Locate the cell with the specified text and output its [x, y] center coordinate. 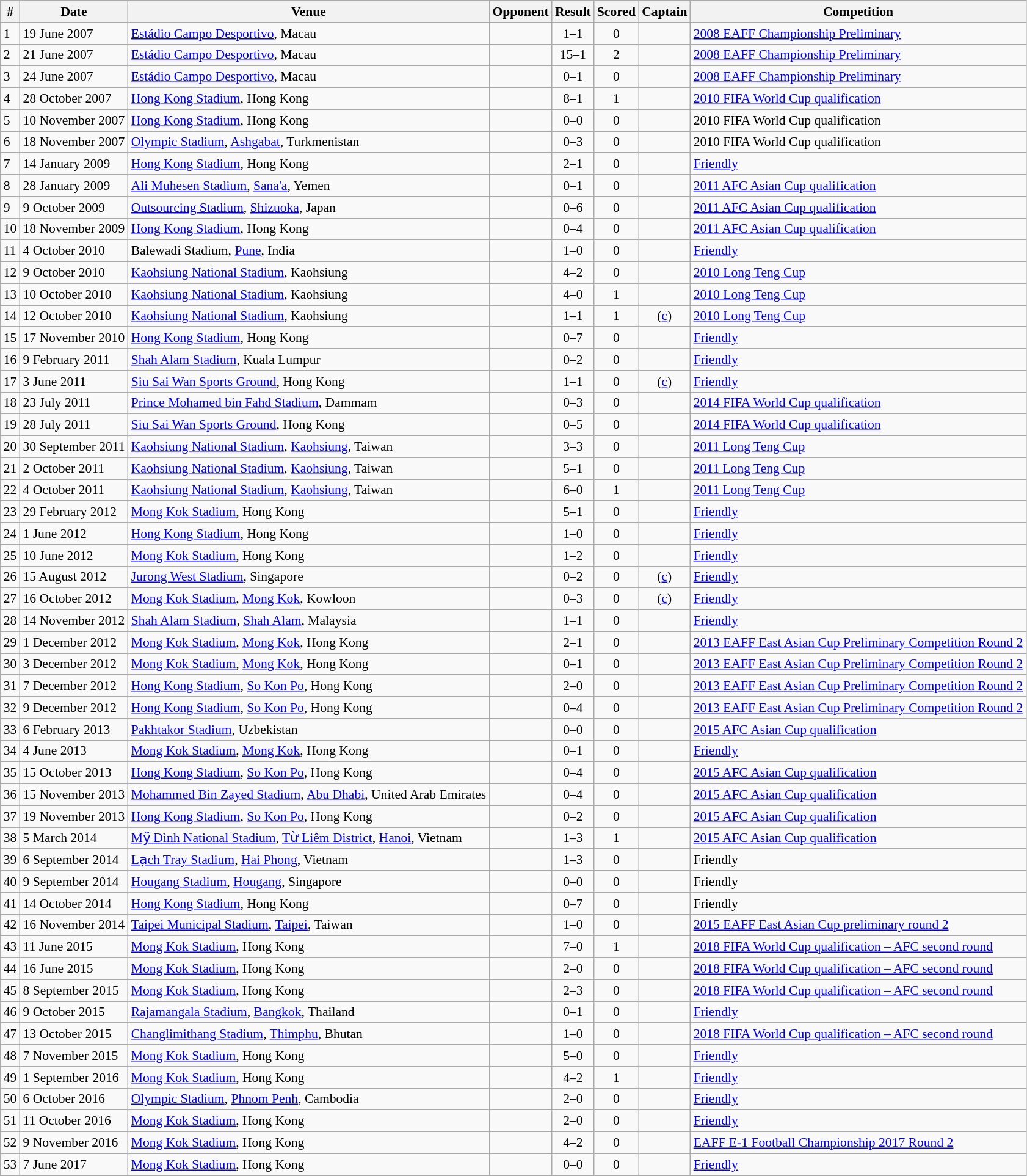
Ali Muhesen Stadium, Sana'a, Yemen [309, 186]
9 October 2010 [73, 273]
52 [10, 1143]
8 [10, 186]
29 February 2012 [73, 512]
22 [10, 490]
32 [10, 708]
27 [10, 599]
34 [10, 751]
7 June 2017 [73, 1164]
18 November 2007 [73, 142]
7–0 [573, 947]
18 November 2009 [73, 229]
33 [10, 730]
5–0 [573, 1056]
2 October 2011 [73, 468]
44 [10, 969]
17 [10, 382]
Balewadi Stadium, Pune, India [309, 251]
28 October 2007 [73, 99]
2015 EAFF East Asian Cup preliminary round 2 [858, 925]
4 October 2011 [73, 490]
7 November 2015 [73, 1056]
4 October 2010 [73, 251]
Shah Alam Stadium, Shah Alam, Malaysia [309, 621]
7 December 2012 [73, 686]
17 November 2010 [73, 338]
21 June 2007 [73, 55]
6 February 2013 [73, 730]
Mong Kok Stadium, Mong Kok, Kowloon [309, 599]
42 [10, 925]
35 [10, 773]
10 November 2007 [73, 120]
45 [10, 990]
Jurong West Stadium, Singapore [309, 577]
10 June 2012 [73, 556]
13 [10, 294]
15 August 2012 [73, 577]
15–1 [573, 55]
Hougang Stadium, Hougang, Singapore [309, 882]
Changlimithang Stadium, Thimphu, Bhutan [309, 1034]
9 February 2011 [73, 360]
48 [10, 1056]
28 July 2011 [73, 425]
10 October 2010 [73, 294]
14 October 2014 [73, 904]
EAFF E-1 Football Championship 2017 Round 2 [858, 1143]
16 October 2012 [73, 599]
Pakhtakor Stadium, Uzbekistan [309, 730]
5 March 2014 [73, 838]
14 [10, 316]
6 September 2014 [73, 860]
9 October 2015 [73, 1012]
1 December 2012 [73, 642]
3 [10, 77]
41 [10, 904]
Opponent [520, 12]
8 September 2015 [73, 990]
3 June 2011 [73, 382]
9 October 2009 [73, 208]
13 October 2015 [73, 1034]
6–0 [573, 490]
53 [10, 1164]
19 November 2013 [73, 816]
6 [10, 142]
5 [10, 120]
9 November 2016 [73, 1143]
Captain [664, 12]
36 [10, 795]
28 [10, 621]
47 [10, 1034]
38 [10, 838]
24 [10, 534]
Prince Mohamed bin Fahd Stadium, Dammam [309, 403]
Shah Alam Stadium, Kuala Lumpur [309, 360]
Scored [617, 12]
15 [10, 338]
20 [10, 447]
Result [573, 12]
4 June 2013 [73, 751]
Mỹ Đình National Stadium, Từ Liêm District, Hanoi, Vietnam [309, 838]
Rajamangala Stadium, Bangkok, Thailand [309, 1012]
Lạch Tray Stadium, Hai Phong, Vietnam [309, 860]
25 [10, 556]
12 [10, 273]
11 [10, 251]
15 November 2013 [73, 795]
9 September 2014 [73, 882]
29 [10, 642]
26 [10, 577]
30 September 2011 [73, 447]
46 [10, 1012]
Date [73, 12]
1 June 2012 [73, 534]
6 October 2016 [73, 1099]
Olympic Stadium, Ashgabat, Turkmenistan [309, 142]
21 [10, 468]
Outsourcing Stadium, Shizuoka, Japan [309, 208]
0–5 [573, 425]
19 [10, 425]
Competition [858, 12]
14 November 2012 [73, 621]
39 [10, 860]
7 [10, 164]
16 November 2014 [73, 925]
3 December 2012 [73, 664]
30 [10, 664]
23 July 2011 [73, 403]
# [10, 12]
16 June 2015 [73, 969]
15 October 2013 [73, 773]
2–3 [573, 990]
9 December 2012 [73, 708]
28 January 2009 [73, 186]
1–2 [573, 556]
51 [10, 1121]
49 [10, 1078]
1 September 2016 [73, 1078]
10 [10, 229]
8–1 [573, 99]
18 [10, 403]
4 [10, 99]
9 [10, 208]
12 October 2010 [73, 316]
11 June 2015 [73, 947]
Venue [309, 12]
24 June 2007 [73, 77]
40 [10, 882]
31 [10, 686]
3–3 [573, 447]
Taipei Municipal Stadium, Taipei, Taiwan [309, 925]
37 [10, 816]
11 October 2016 [73, 1121]
Mohammed Bin Zayed Stadium, Abu Dhabi, United Arab Emirates [309, 795]
16 [10, 360]
23 [10, 512]
4–0 [573, 294]
50 [10, 1099]
14 January 2009 [73, 164]
0–6 [573, 208]
19 June 2007 [73, 34]
Olympic Stadium, Phnom Penh, Cambodia [309, 1099]
43 [10, 947]
